Provide the (X, Y) coordinate of the cell's center where the given text is located.  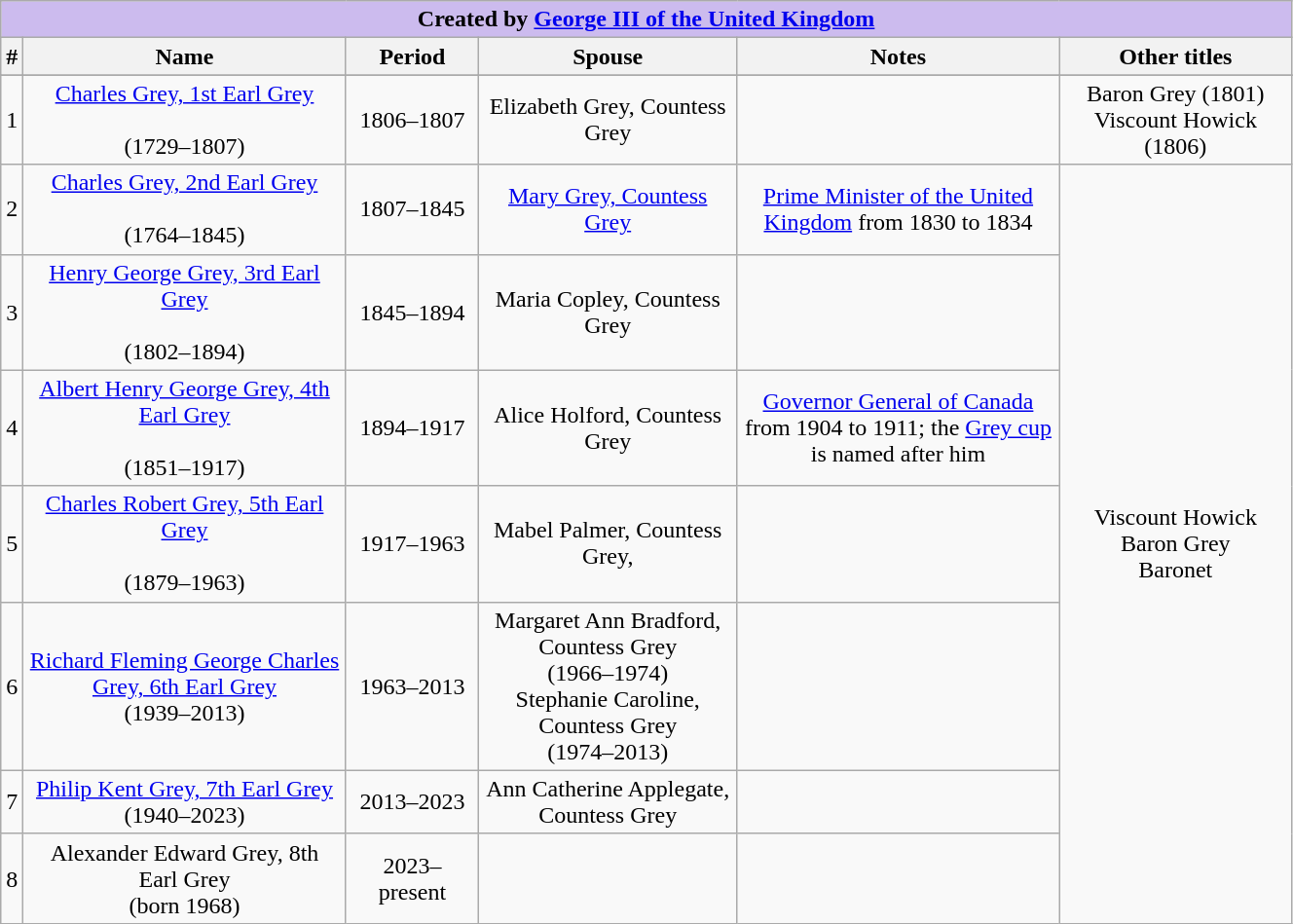
Other titles (1175, 56)
Henry George Grey, 3rd Earl Grey(1802–1894) (185, 312)
8 (12, 878)
1917–1963 (412, 543)
Created by George III of the United Kingdom (646, 19)
Maria Copley, Countess Grey (608, 312)
7 (12, 802)
Mary Grey, Countess Grey (608, 209)
Charles Grey, 2nd Earl Grey(1764–1845) (185, 209)
Alice Holford, Countess Grey (608, 428)
1807–1845 (412, 209)
2013–2023 (412, 802)
Charles Robert Grey, 5th Earl Grey(1879–1963) (185, 543)
1845–1894 (412, 312)
2023–present (412, 878)
Spouse (608, 56)
# (12, 56)
1806–1807 (412, 120)
Notes (898, 56)
Philip Kent Grey, 7th Earl Grey(1940–2023) (185, 802)
1 (12, 120)
Margaret Ann Bradford, Countess Grey(1966–1974)Stephanie Caroline, Countess Grey(1974–2013) (608, 685)
6 (12, 685)
5 (12, 543)
Alexander Edward Grey, 8th Earl Grey(born 1968) (185, 878)
Richard Fleming George Charles Grey, 6th Earl Grey(1939–2013) (185, 685)
1963–2013 (412, 685)
Viscount HowickBaron GreyBaronet (1175, 543)
4 (12, 428)
Elizabeth Grey, Countess Grey (608, 120)
Name (185, 56)
Mabel Palmer, Countess Grey, (608, 543)
3 (12, 312)
2 (12, 209)
Baron Grey (1801)Viscount Howick (1806) (1175, 120)
Charles Grey, 1st Earl Grey(1729–1807) (185, 120)
Ann Catherine Applegate, Countess Grey (608, 802)
Albert Henry George Grey, 4th Earl Grey(1851–1917) (185, 428)
1894–1917 (412, 428)
Governor General of Canada from 1904 to 1911; the Grey cup is named after him (898, 428)
Period (412, 56)
Prime Minister of the United Kingdom from 1830 to 1834 (898, 209)
